Scan for the cell matching the given text and deliver its [x, y] coordinate at center. 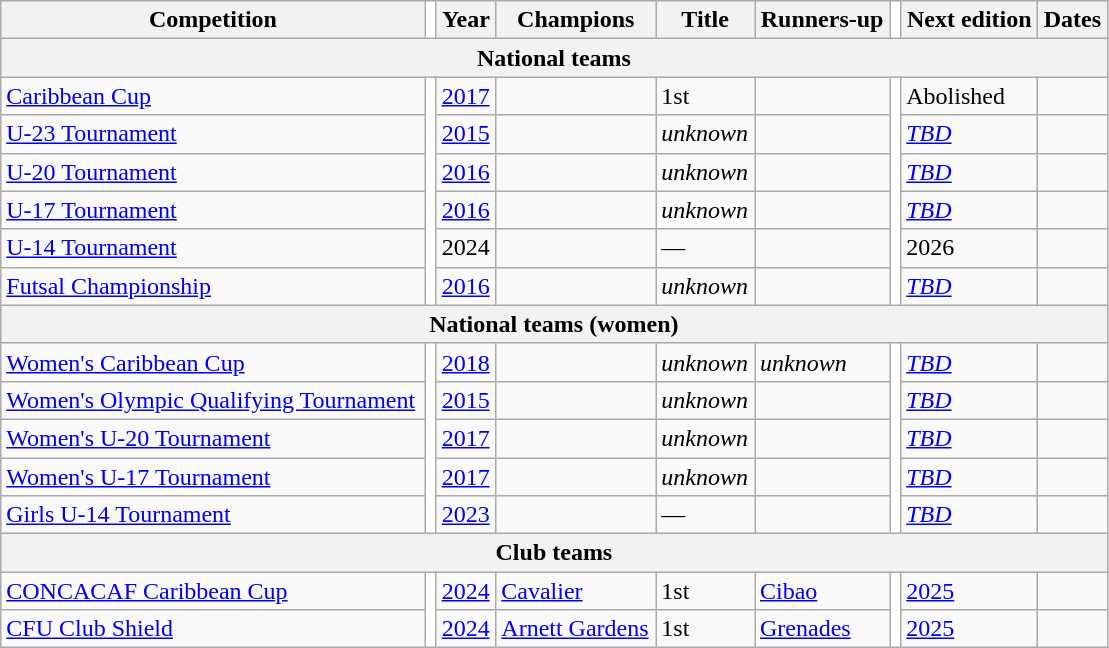
Arnett Gardens [576, 629]
Next edition [970, 20]
Title [706, 20]
Champions [576, 20]
Caribbean Cup [213, 96]
Year [466, 20]
U-20 Tournament [213, 172]
Women's Caribbean Cup [213, 362]
National teams [554, 58]
2023 [466, 515]
Competition [213, 20]
2026 [970, 248]
Women's U-20 Tournament [213, 438]
U-14 Tournament [213, 248]
CONCACAF Caribbean Cup [213, 591]
Grenades [822, 629]
CFU Club Shield [213, 629]
Club teams [554, 553]
U-17 Tournament [213, 210]
Women's Olympic Qualifying Tournament [213, 400]
National teams (women) [554, 324]
Cibao [822, 591]
Runners-up [822, 20]
Abolished [970, 96]
2018 [466, 362]
Dates [1072, 20]
Futsal Championship [213, 286]
Women's U-17 Tournament [213, 477]
Girls U-14 Tournament [213, 515]
Cavalier [576, 591]
U-23 Tournament [213, 134]
